From the cell containing the given text, extract its center point as (X, Y) coordinate. 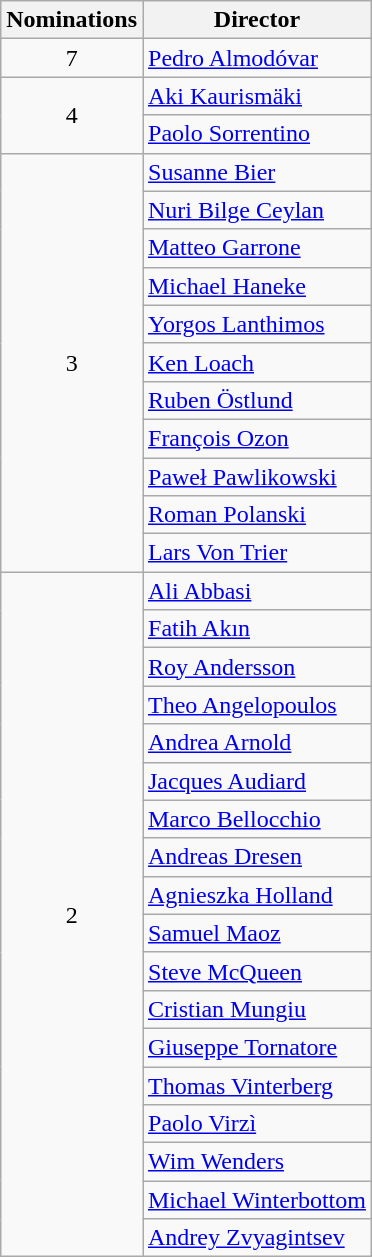
Steve McQueen (256, 971)
Agnieszka Holland (256, 895)
Fatih Akın (256, 629)
Susanne Bier (256, 172)
Paolo Sorrentino (256, 134)
2 (72, 914)
Matteo Garrone (256, 248)
Wim Wenders (256, 1162)
Roy Andersson (256, 667)
Lars Von Trier (256, 553)
Andrea Arnold (256, 743)
Nominations (72, 20)
Pedro Almodóvar (256, 58)
Yorgos Lanthimos (256, 324)
Theo Angelopoulos (256, 705)
Jacques Audiard (256, 781)
Paweł Pawlikowski (256, 477)
Ali Abbasi (256, 591)
Samuel Maoz (256, 933)
Michael Winterbottom (256, 1200)
Ken Loach (256, 362)
François Ozon (256, 438)
Ruben Östlund (256, 400)
Michael Haneke (256, 286)
Marco Bellocchio (256, 819)
Thomas Vinterberg (256, 1085)
7 (72, 58)
Cristian Mungiu (256, 1009)
4 (72, 115)
Andreas Dresen (256, 857)
Andrey Zvyagintsev (256, 1238)
Director (256, 20)
Roman Polanski (256, 515)
Aki Kaurismäki (256, 96)
Giuseppe Tornatore (256, 1047)
Paolo Virzì (256, 1124)
Nuri Bilge Ceylan (256, 210)
3 (72, 362)
